Search for the cell housing the specified text and yield its (X, Y) center coordinate. 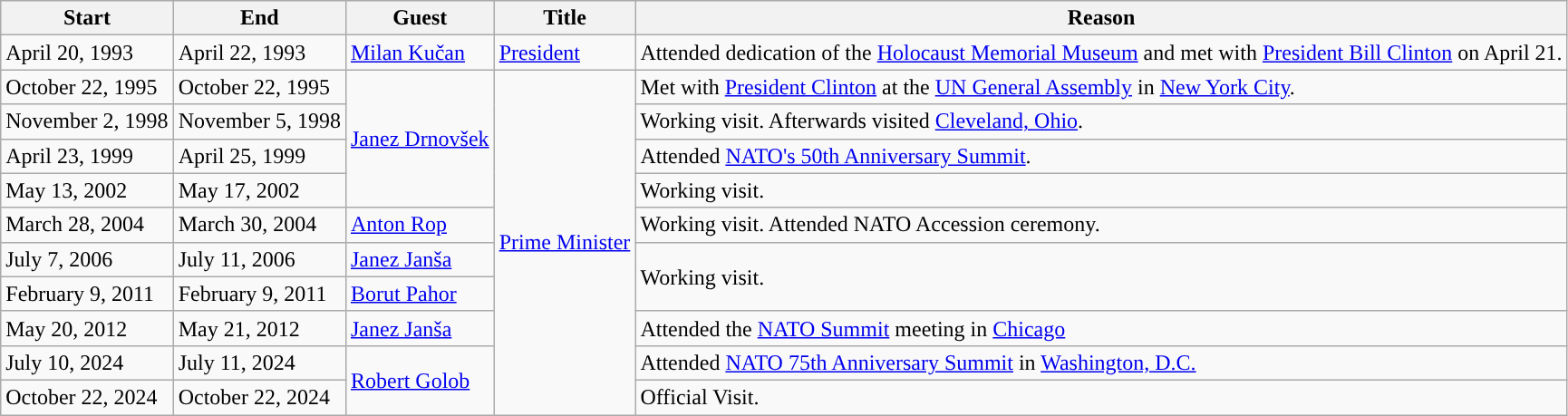
Attended NATO's 50th Anniversary Summit. (1101, 156)
May 21, 2012 (259, 328)
Attended the NATO Summit meeting in Chicago (1101, 328)
End (259, 18)
Met with President Clinton at the UN General Assembly in New York City. (1101, 87)
President (565, 53)
November 2, 1998 (87, 121)
Guest (420, 18)
Start (87, 18)
Borut Pahor (420, 294)
April 20, 1993 (87, 53)
Janez Drnovšek (420, 139)
April 25, 1999 (259, 156)
May 20, 2012 (87, 328)
Working visit. Attended NATO Accession ceremony. (1101, 225)
May 17, 2002 (259, 190)
July 10, 2024 (87, 363)
April 22, 1993 (259, 53)
Attended NATO 75th Anniversary Summit in Washington, D.C. (1101, 363)
May 13, 2002 (87, 190)
Milan Kučan (420, 53)
Reason (1101, 18)
Official Visit. (1101, 397)
March 28, 2004 (87, 225)
Title (565, 18)
November 5, 1998 (259, 121)
Prime Minister (565, 243)
Robert Golob (420, 380)
Anton Rop (420, 225)
Attended dedication of the Holocaust Memorial Museum and met with President Bill Clinton on April 21. (1101, 53)
July 11, 2024 (259, 363)
March 30, 2004 (259, 225)
July 11, 2006 (259, 259)
April 23, 1999 (87, 156)
Working visit. Afterwards visited Cleveland, Ohio. (1101, 121)
July 7, 2006 (87, 259)
